Identify which cell holds the provided text, then report its [x, y] central coordinate. 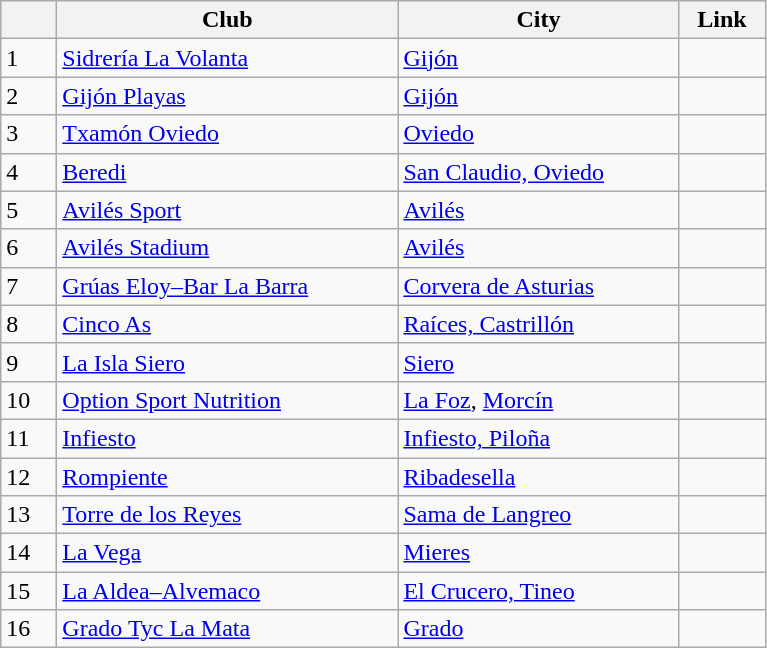
Avilés Stadium [228, 248]
14 [29, 553]
Infiesto [228, 438]
El Crucero, Tineo [538, 591]
Link [722, 20]
Gijón Playas [228, 96]
Sama de Langreo [538, 515]
Oviedo [538, 134]
2 [29, 96]
11 [29, 438]
Corvera de Asturias [538, 286]
10 [29, 400]
1 [29, 58]
La Foz, Morcín [538, 400]
15 [29, 591]
La Isla Siero [228, 362]
Option Sport Nutrition [228, 400]
Infiesto, Piloña [538, 438]
Cinco As [228, 324]
Ribadesella [538, 477]
Rompiente [228, 477]
5 [29, 210]
San Claudio, Oviedo [538, 172]
Grado Tyc La Mata [228, 629]
Mieres [538, 553]
Txamón Oviedo [228, 134]
Raíces, Castrillón [538, 324]
4 [29, 172]
Torre de los Reyes [228, 515]
Sidrería La Volanta [228, 58]
Grado [538, 629]
6 [29, 248]
La Vega [228, 553]
Beredi [228, 172]
16 [29, 629]
Avilés Sport [228, 210]
12 [29, 477]
La Aldea–Alvemaco [228, 591]
City [538, 20]
13 [29, 515]
3 [29, 134]
8 [29, 324]
Grúas Eloy–Bar La Barra [228, 286]
Club [228, 20]
Siero [538, 362]
9 [29, 362]
7 [29, 286]
